Return [x, y] of the center of cell containing provided text 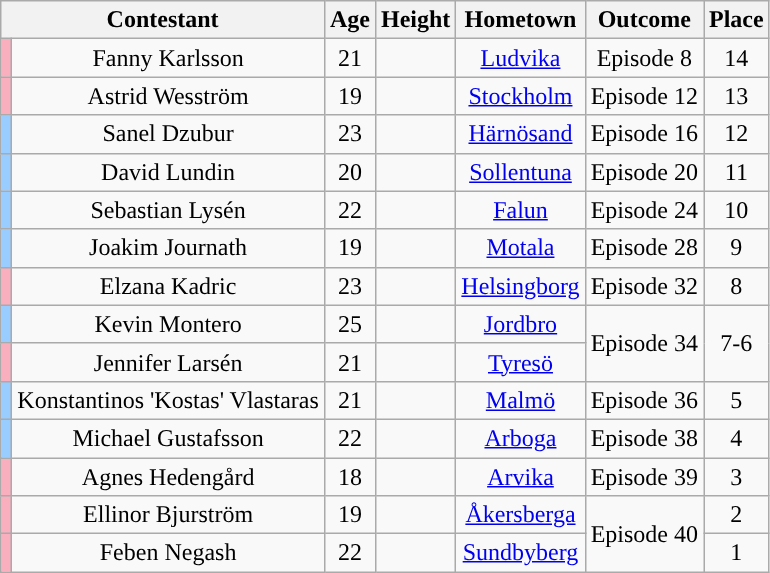
Falun [520, 210]
Joakim Journath [168, 248]
Härnösand [520, 134]
8 [737, 286]
Contestant [163, 20]
Motala [520, 248]
18 [350, 477]
Place [737, 20]
Arvika [520, 477]
Agnes Hedengård [168, 477]
Age [350, 20]
20 [350, 172]
2 [737, 515]
David Lundin [168, 172]
Height [415, 20]
9 [737, 248]
Sollentuna [520, 172]
13 [737, 96]
7-6 [737, 343]
Elzana Kadric [168, 286]
Sundbyberg [520, 553]
Sanel Dzubur [168, 134]
Ludvika [520, 58]
Astrid Wesström [168, 96]
Episode 34 [644, 343]
Åkersberga [520, 515]
Jennifer Larsén [168, 362]
Ellinor Bjurström [168, 515]
Episode 8 [644, 58]
Kevin Montero [168, 324]
Michael Gustafsson [168, 438]
Episode 20 [644, 172]
4 [737, 438]
Konstantinos 'Kostas' Vlastaras [168, 400]
Outcome [644, 20]
Episode 40 [644, 534]
Tyresö [520, 362]
Stockholm [520, 96]
3 [737, 477]
25 [350, 324]
Sebastian Lysén [168, 210]
Jordbro [520, 324]
Feben Negash [168, 553]
Episode 38 [644, 438]
Hometown [520, 20]
1 [737, 553]
Arboga [520, 438]
Episode 36 [644, 400]
Episode 24 [644, 210]
Malmö [520, 400]
Episode 16 [644, 134]
Episode 28 [644, 248]
Fanny Karlsson [168, 58]
Episode 39 [644, 477]
Episode 32 [644, 286]
10 [737, 210]
12 [737, 134]
5 [737, 400]
Helsingborg [520, 286]
14 [737, 58]
Episode 12 [644, 96]
11 [737, 172]
